Capture the cell that displays the provided text and extract its [x, y] central coordinate. 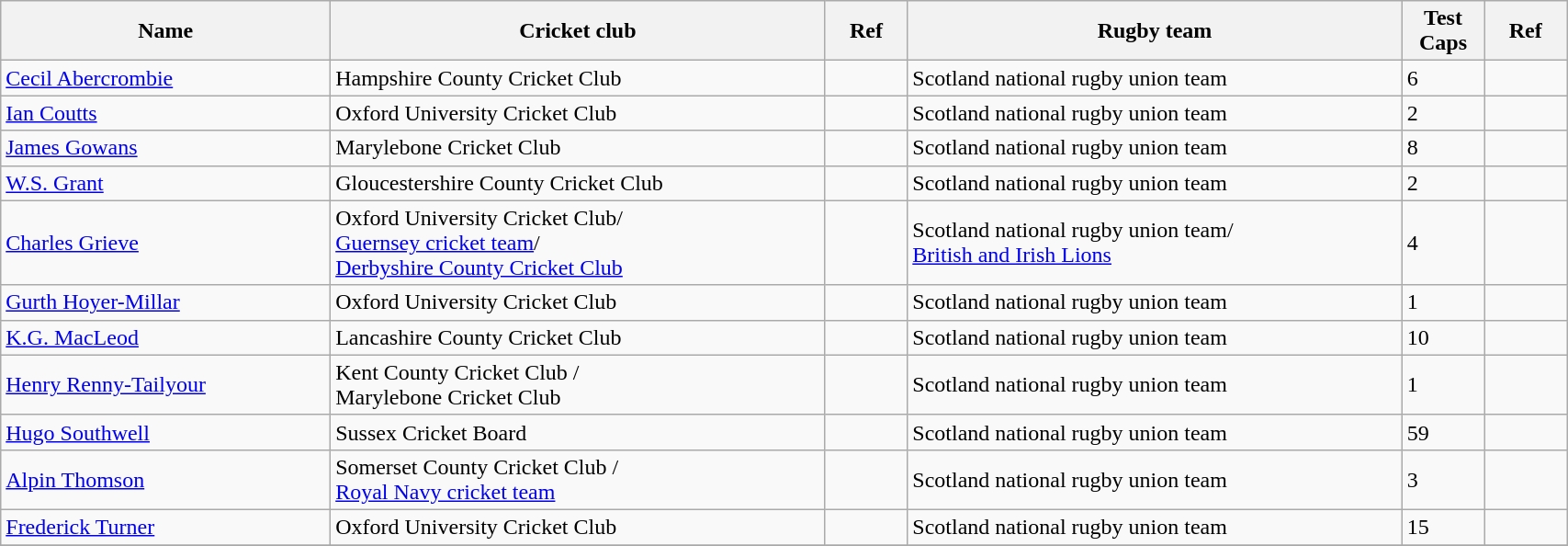
3 [1443, 480]
Marylebone Cricket Club [578, 148]
Gloucestershire County Cricket Club [578, 183]
Hampshire County Cricket Club [578, 78]
Ian Coutts [165, 113]
Hugo Southwell [165, 432]
Test Caps [1443, 31]
59 [1443, 432]
W.S. Grant [165, 183]
Alpin Thomson [165, 480]
Cricket club [578, 31]
K.G. MacLeod [165, 337]
Rugby team [1155, 31]
Charles Grieve [165, 243]
Scotland national rugby union team/British and Irish Lions [1155, 243]
8 [1443, 148]
4 [1443, 243]
Sussex Cricket Board [578, 432]
Somerset County Cricket Club / Royal Navy cricket team [578, 480]
Kent County Cricket Club / Marylebone Cricket Club [578, 384]
Frederick Turner [165, 527]
Oxford University Cricket Club/Guernsey cricket team/Derbyshire County Cricket Club [578, 243]
Lancashire County Cricket Club [578, 337]
Name [165, 31]
6 [1443, 78]
Henry Renny-Tailyour [165, 384]
Cecil Abercrombie [165, 78]
10 [1443, 337]
15 [1443, 527]
Gurth Hoyer-Millar [165, 302]
James Gowans [165, 148]
